Detect which cell encompasses the target text, then output its (X, Y) center coordinate. 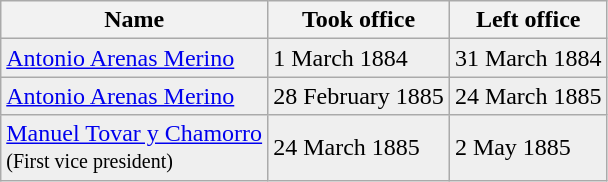
28 February 1885 (359, 96)
31 March 1884 (528, 58)
Name (134, 20)
1 March 1884 (359, 58)
2 May 1885 (528, 148)
Manuel Tovar y Chamorro(First vice president) (134, 148)
Took office (359, 20)
Left office (528, 20)
